Provide the [X, Y] coordinate of the cell's center where the given text is located.  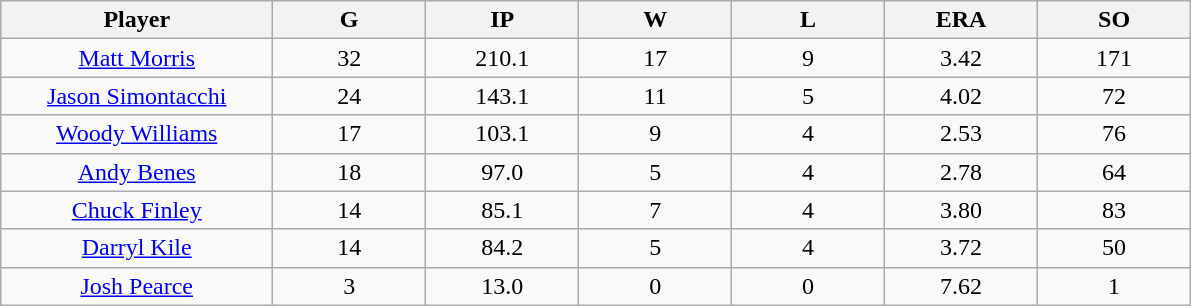
3.42 [962, 58]
G [350, 20]
143.1 [502, 96]
W [656, 20]
171 [1114, 58]
3.80 [962, 210]
Josh Pearce [137, 286]
2.53 [962, 134]
7 [656, 210]
32 [350, 58]
Woody Williams [137, 134]
72 [1114, 96]
SO [1114, 20]
L [808, 20]
3.72 [962, 248]
24 [350, 96]
Matt Morris [137, 58]
18 [350, 172]
13.0 [502, 286]
103.1 [502, 134]
Chuck Finley [137, 210]
83 [1114, 210]
Jason Simontacchi [137, 96]
IP [502, 20]
210.1 [502, 58]
Player [137, 20]
ERA [962, 20]
84.2 [502, 248]
2.78 [962, 172]
7.62 [962, 286]
64 [1114, 172]
1 [1114, 286]
Darryl Kile [137, 248]
Andy Benes [137, 172]
76 [1114, 134]
4.02 [962, 96]
3 [350, 286]
97.0 [502, 172]
50 [1114, 248]
85.1 [502, 210]
11 [656, 96]
